Search for the cell housing the specified text and yield its [x, y] center coordinate. 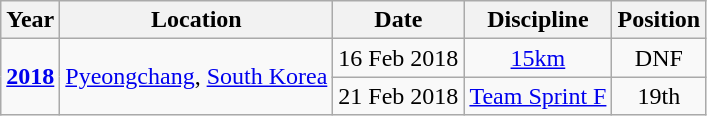
Position [659, 20]
19th [659, 96]
2018 [30, 77]
Discipline [538, 20]
21 Feb 2018 [398, 96]
Date [398, 20]
15km [538, 58]
Year [30, 20]
16 Feb 2018 [398, 58]
Pyeongchang, South Korea [196, 77]
Team Sprint F [538, 96]
Location [196, 20]
DNF [659, 58]
